Pinpoint the cell where the given text exists, returning its (X, Y) midpoint coordinate. 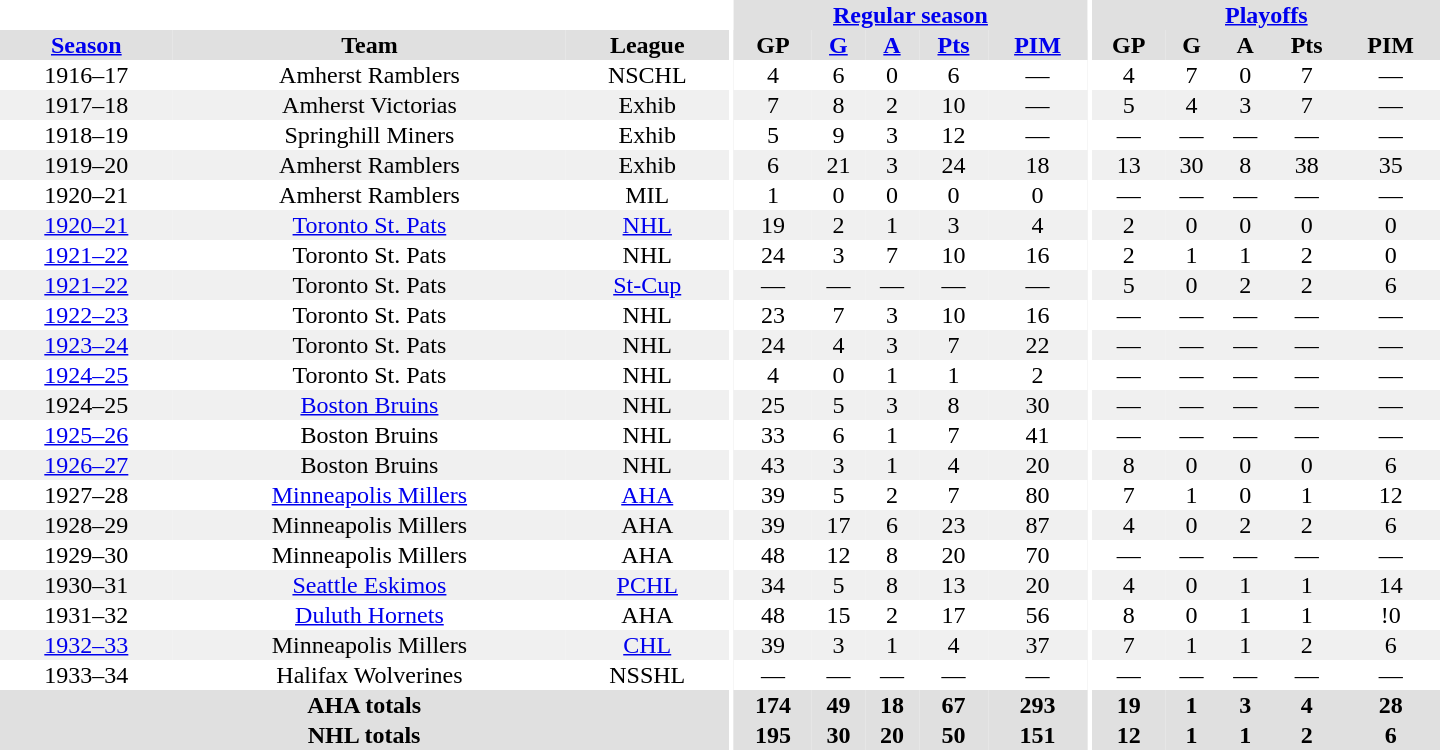
50 (954, 735)
1932–33 (86, 645)
1930–31 (86, 585)
1916–17 (86, 75)
41 (1038, 435)
33 (772, 435)
Playoffs (1266, 15)
1918–19 (86, 135)
NHL totals (364, 735)
Springhill Miners (370, 135)
St-Cup (647, 285)
AHA totals (364, 705)
49 (839, 705)
1919–20 (86, 165)
Amherst Victorias (370, 105)
9 (839, 135)
80 (1038, 495)
CHL (647, 645)
14 (1390, 585)
43 (772, 465)
28 (1390, 705)
87 (1038, 525)
1929–30 (86, 555)
174 (772, 705)
56 (1038, 615)
Seattle Eskimos (370, 585)
MIL (647, 195)
70 (1038, 555)
151 (1038, 735)
1926–27 (86, 465)
1927–28 (86, 495)
37 (1038, 645)
38 (1306, 165)
1923–24 (86, 345)
League (647, 45)
195 (772, 735)
1931–32 (86, 615)
Duluth Hornets (370, 615)
34 (772, 585)
NSCHL (647, 75)
35 (1390, 165)
!0 (1390, 615)
1917–18 (86, 105)
PCHL (647, 585)
293 (1038, 705)
67 (954, 705)
25 (772, 405)
Season (86, 45)
1928–29 (86, 525)
Halifax Wolverines (370, 675)
21 (839, 165)
Team (370, 45)
1922–23 (86, 315)
1933–34 (86, 675)
NSSHL (647, 675)
Regular season (910, 15)
15 (839, 615)
22 (1038, 345)
1925–26 (86, 435)
